Identify which cell holds the provided text, then report its [X, Y] central coordinate. 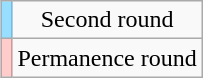
Second round [107, 20]
Permanence round [107, 58]
